Locate the cell with the specified text and output its [x, y] center coordinate. 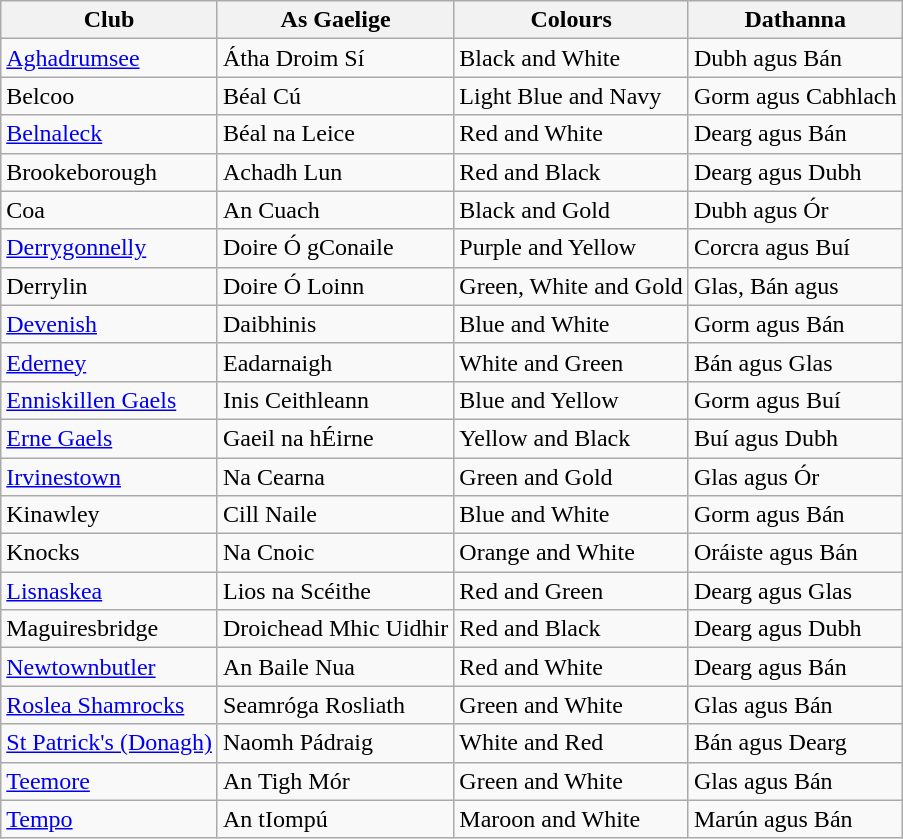
Dubh agus Ór [795, 210]
Black and White [572, 58]
Enniskillen Gaels [110, 400]
Gorm agus Buí [795, 400]
Na Cearna [335, 477]
Lios na Scéithe [335, 591]
Blue and Yellow [572, 400]
Dearg agus Glas [795, 591]
Gaeil na hÉirne [335, 438]
Yellow and Black [572, 438]
Colours [572, 20]
Teemore [110, 781]
Maguiresbridge [110, 629]
Inis Ceithleann [335, 400]
Roslea Shamrocks [110, 705]
Orange and White [572, 553]
Black and Gold [572, 210]
St Patrick's (Donagh) [110, 743]
Corcra agus Buí [795, 248]
An Cuach [335, 210]
Purple and Yellow [572, 248]
Irvinestown [110, 477]
An Baile Nua [335, 667]
Oráiste agus Bán [795, 553]
Bán agus Glas [795, 362]
Seamróga Rosliath [335, 705]
Coa [110, 210]
Bán agus Dearg [795, 743]
Erne Gaels [110, 438]
Ederney [110, 362]
Glas agus Ór [795, 477]
Belcoo [110, 96]
Dubh agus Bán [795, 58]
Eadarnaigh [335, 362]
Doire Ó Loinn [335, 286]
White and Red [572, 743]
Tempo [110, 819]
Derrygonnelly [110, 248]
Naomh Pádraig [335, 743]
Glas, Bán agus [795, 286]
Cill Naile [335, 515]
Green and Gold [572, 477]
Derrylin [110, 286]
Brookeborough [110, 172]
As Gaelige [335, 20]
Light Blue and Navy [572, 96]
Green, White and Gold [572, 286]
Na Cnoic [335, 553]
An Tigh Mór [335, 781]
Buí agus Dubh [795, 438]
Dathanna [795, 20]
Marún agus Bán [795, 819]
Lisnaskea [110, 591]
Club [110, 20]
Daibhinis [335, 324]
An tIompú [335, 819]
Droichead Mhic Uidhir [335, 629]
Devenish [110, 324]
Achadh Lun [335, 172]
Knocks [110, 553]
Aghadrumsee [110, 58]
Béal Cú [335, 96]
White and Green [572, 362]
Red and Green [572, 591]
Béal na Leice [335, 134]
Doire Ó gConaile [335, 248]
Kinawley [110, 515]
Átha Droim Sí [335, 58]
Belnaleck [110, 134]
Gorm agus Cabhlach [795, 96]
Maroon and White [572, 819]
Newtownbutler [110, 667]
